Locate the cell with the specified text and output its [x, y] center coordinate. 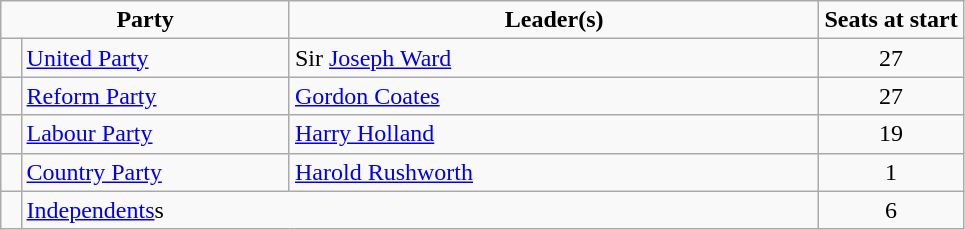
6 [891, 210]
Labour Party [155, 134]
Sir Joseph Ward [554, 58]
Party [146, 20]
Harold Rushworth [554, 172]
19 [891, 134]
Leader(s) [554, 20]
Reform Party [155, 96]
1 [891, 172]
United Party [155, 58]
Independentss [420, 210]
Harry Holland [554, 134]
Gordon Coates [554, 96]
Country Party [155, 172]
Seats at start [891, 20]
